Capture the cell that displays the provided text and extract its (x, y) central coordinate. 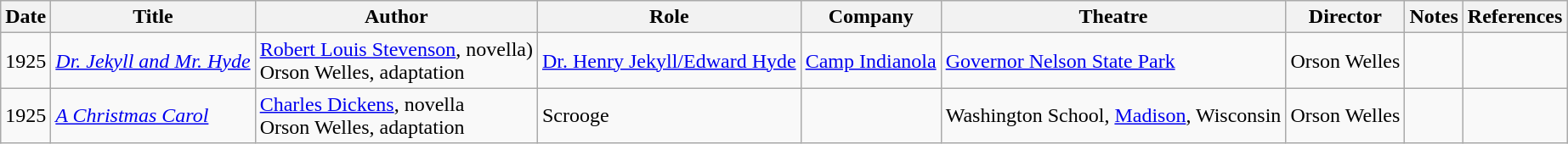
Director (1345, 17)
Scrooge (669, 115)
Washington School, Madison, Wisconsin (1113, 115)
Camp Indianola (870, 61)
Notes (1434, 17)
Theatre (1113, 17)
Dr. Henry Jekyll/Edward Hyde (669, 61)
Governor Nelson State Park (1113, 61)
Role (669, 17)
Author (396, 17)
References (1514, 17)
Dr. Jekyll and Mr. Hyde (153, 61)
Charles Dickens, novellaOrson Welles, adaptation (396, 115)
Date (25, 17)
Title (153, 17)
Company (870, 17)
A Christmas Carol (153, 115)
Robert Louis Stevenson, novella)Orson Welles, adaptation (396, 61)
